Detect which cell encompasses the target text, then output its [X, Y] center coordinate. 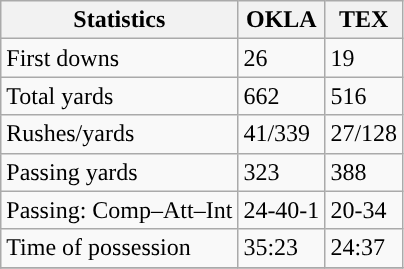
35:23 [282, 248]
Rushes/yards [120, 134]
516 [364, 96]
20-34 [364, 210]
662 [282, 96]
24-40-1 [282, 210]
First downs [120, 58]
OKLA [282, 20]
41/339 [282, 134]
388 [364, 172]
Passing yards [120, 172]
24:37 [364, 248]
Time of possession [120, 248]
Total yards [120, 96]
Statistics [120, 20]
26 [282, 58]
19 [364, 58]
27/128 [364, 134]
323 [282, 172]
TEX [364, 20]
Passing: Comp–Att–Int [120, 210]
